Find where the given text appears and provide that cell's center as (x, y) coordinate. 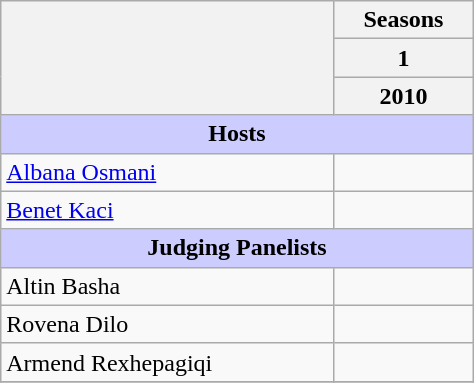
Hosts (237, 134)
Seasons (404, 20)
2010 (404, 96)
Albana Osmani (168, 172)
1 (404, 58)
Benet Kaci (168, 210)
Judging Panelists (237, 248)
Altin Basha (168, 286)
Armend Rexhepagiqi (168, 362)
Rovena Dilo (168, 324)
